Detect which cell encompasses the target text, then output its [x, y] center coordinate. 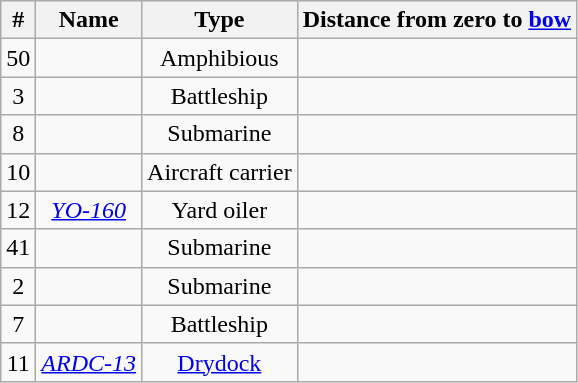
Type [220, 20]
41 [18, 248]
3 [18, 96]
2 [18, 286]
8 [18, 134]
Yard oiler [220, 210]
12 [18, 210]
Drydock [220, 362]
7 [18, 324]
ARDC-13 [89, 362]
# [18, 20]
50 [18, 58]
Amphibious [220, 58]
11 [18, 362]
10 [18, 172]
YO-160 [89, 210]
Name [89, 20]
Aircraft carrier [220, 172]
Distance from zero to bow [436, 20]
